Find where the given text appears and provide that cell's center as (X, Y) coordinate. 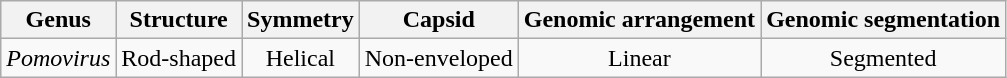
Helical (301, 58)
Genus (58, 20)
Segmented (884, 58)
Pomovirus (58, 58)
Linear (639, 58)
Structure (179, 20)
Symmetry (301, 20)
Genomic arrangement (639, 20)
Rod-shaped (179, 58)
Genomic segmentation (884, 20)
Non-enveloped (438, 58)
Capsid (438, 20)
